Detect which cell encompasses the target text, then output its (x, y) center coordinate. 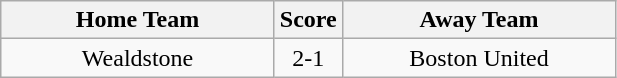
Score (308, 20)
Boston United (479, 58)
2-1 (308, 58)
Home Team (138, 20)
Away Team (479, 20)
Wealdstone (138, 58)
